Identify which cell holds the provided text, then report its (X, Y) central coordinate. 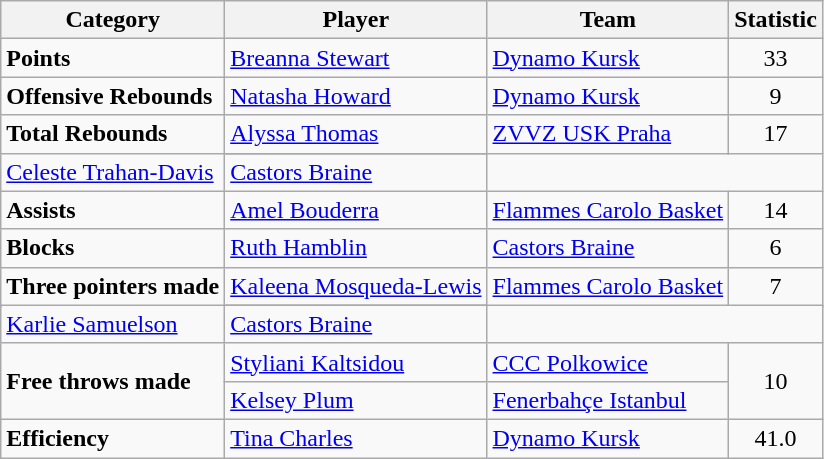
Statistic (776, 20)
ZVVZ USK Praha (608, 134)
Celeste Trahan-Davis (113, 172)
Fenerbahçe Istanbul (608, 400)
Category (113, 20)
Assists (113, 210)
Offensive Rebounds (113, 96)
6 (776, 248)
Team (608, 20)
Three pointers made (113, 286)
Amel Bouderra (356, 210)
Kelsey Plum (356, 400)
14 (776, 210)
Tina Charles (356, 438)
9 (776, 96)
Styliani Kaltsidou (356, 362)
Blocks (113, 248)
Player (356, 20)
CCC Polkowice (608, 362)
10 (776, 381)
41.0 (776, 438)
7 (776, 286)
Breanna Stewart (356, 58)
Natasha Howard (356, 96)
Karlie Samuelson (113, 324)
Ruth Hamblin (356, 248)
Alyssa Thomas (356, 134)
17 (776, 134)
33 (776, 58)
Free throws made (113, 381)
Total Rebounds (113, 134)
Efficiency (113, 438)
Points (113, 58)
Kaleena Mosqueda-Lewis (356, 286)
